Locate the cell with the specified text and output its (x, y) center coordinate. 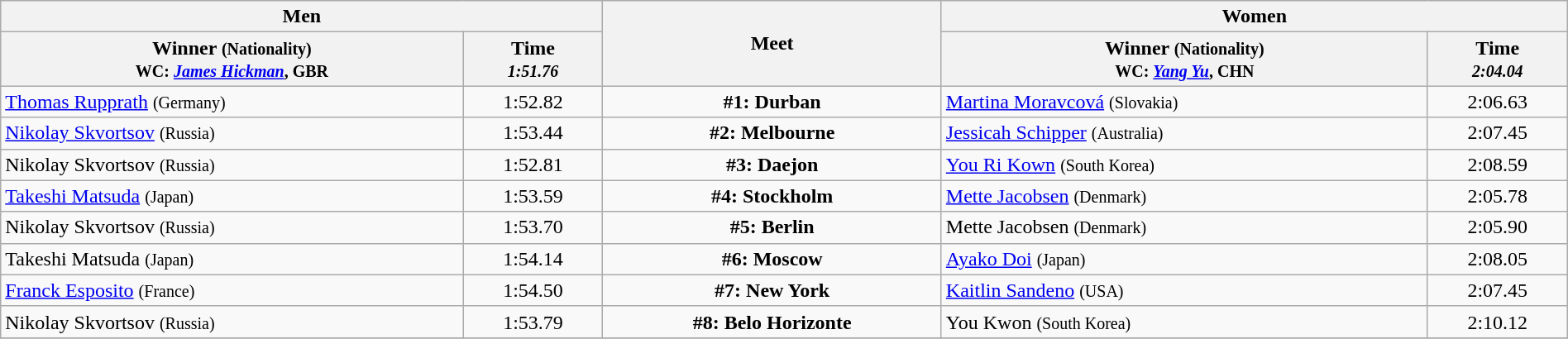
Kaitlin Sandeno (USA) (1184, 290)
Thomas Rupprath (Germany) (232, 102)
Time2:04.04 (1497, 60)
1:52.82 (533, 102)
2:06.63 (1497, 102)
#5: Berlin (772, 227)
2:08.05 (1497, 259)
Winner (Nationality)WC: Yang Yu, CHN (1184, 60)
You Kwon (South Korea) (1184, 322)
2:10.12 (1497, 322)
#8: Belo Horizonte (772, 322)
1:53.79 (533, 322)
#6: Moscow (772, 259)
You Ri Kown (South Korea) (1184, 165)
#2: Melbourne (772, 133)
Ayako Doi (Japan) (1184, 259)
1:54.14 (533, 259)
Martina Moravcová (Slovakia) (1184, 102)
2:08.59 (1497, 165)
Jessicah Schipper (Australia) (1184, 133)
Women (1254, 17)
1:53.70 (533, 227)
1:54.50 (533, 290)
#7: New York (772, 290)
1:53.59 (533, 196)
1:52.81 (533, 165)
1:53.44 (533, 133)
2:05.90 (1497, 227)
Meet (772, 43)
Time1:51.76 (533, 60)
Men (302, 17)
2:05.78 (1497, 196)
#3: Daejon (772, 165)
#4: Stockholm (772, 196)
Franck Esposito (France) (232, 290)
#1: Durban (772, 102)
Winner (Nationality)WC: James Hickman, GBR (232, 60)
